For the text-containing cell, return its midpoint in (X, Y) coordinate format. 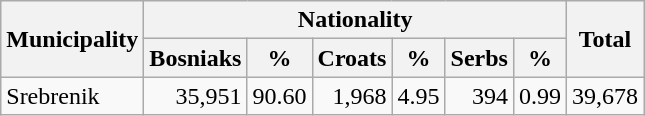
90.60 (280, 96)
4.95 (418, 96)
Serbs (479, 58)
Municipality (72, 39)
1,968 (352, 96)
Total (606, 39)
Bosniaks (196, 58)
Croats (352, 58)
Nationality (356, 20)
35,951 (196, 96)
39,678 (606, 96)
394 (479, 96)
Srebrenik (72, 96)
0.99 (540, 96)
